Output the (x, y) coordinate of the center of the cell containing the given text.  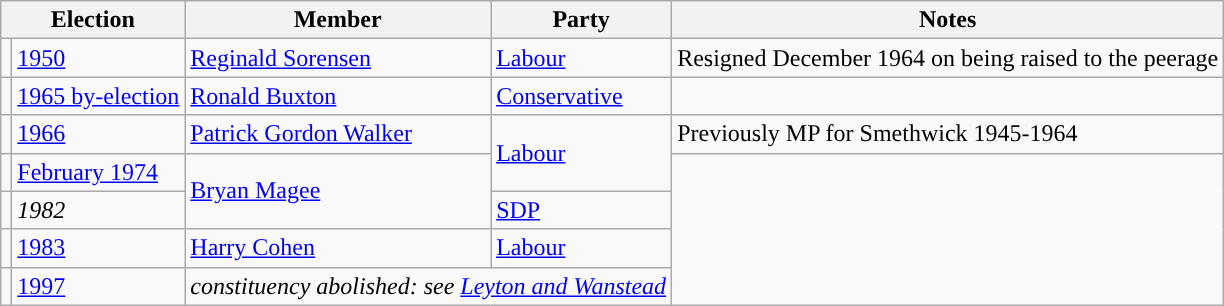
Conservative (582, 96)
Bryan Magee (338, 191)
Previously MP for Smethwick 1945-1964 (948, 134)
SDP (582, 210)
Notes (948, 20)
1997 (98, 286)
1983 (98, 248)
Member (338, 20)
Patrick Gordon Walker (338, 134)
Election (93, 20)
Harry Cohen (338, 248)
1982 (98, 210)
February 1974 (98, 172)
1966 (98, 134)
constituency abolished: see Leyton and Wanstead (428, 286)
1965 by-election (98, 96)
Resigned December 1964 on being raised to the peerage (948, 58)
Ronald Buxton (338, 96)
Reginald Sorensen (338, 58)
Party (582, 20)
1950 (98, 58)
